Pinpoint the cell where the given text exists, returning its (X, Y) midpoint coordinate. 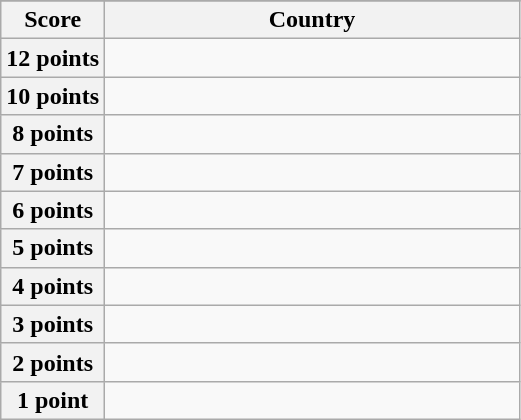
12 points (53, 58)
2 points (53, 362)
8 points (53, 134)
10 points (53, 96)
1 point (53, 400)
5 points (53, 248)
Score (53, 20)
7 points (53, 172)
Country (312, 20)
6 points (53, 210)
3 points (53, 324)
4 points (53, 286)
